Detect which cell encompasses the target text, then output its [x, y] center coordinate. 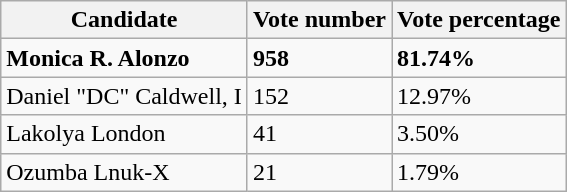
958 [319, 58]
Vote percentage [479, 20]
12.97% [479, 96]
Ozumba Lnuk-X [124, 172]
81.74% [479, 58]
152 [319, 96]
Monica R. Alonzo [124, 58]
1.79% [479, 172]
Vote number [319, 20]
21 [319, 172]
41 [319, 134]
Daniel "DC" Caldwell, I [124, 96]
3.50% [479, 134]
Candidate [124, 20]
Lakolya London [124, 134]
